Find where the given text appears and provide that cell's center as (x, y) coordinate. 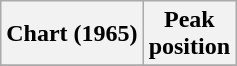
Peakposition (189, 34)
Chart (1965) (72, 34)
